From the cell containing the given text, extract its center point as [X, Y] coordinate. 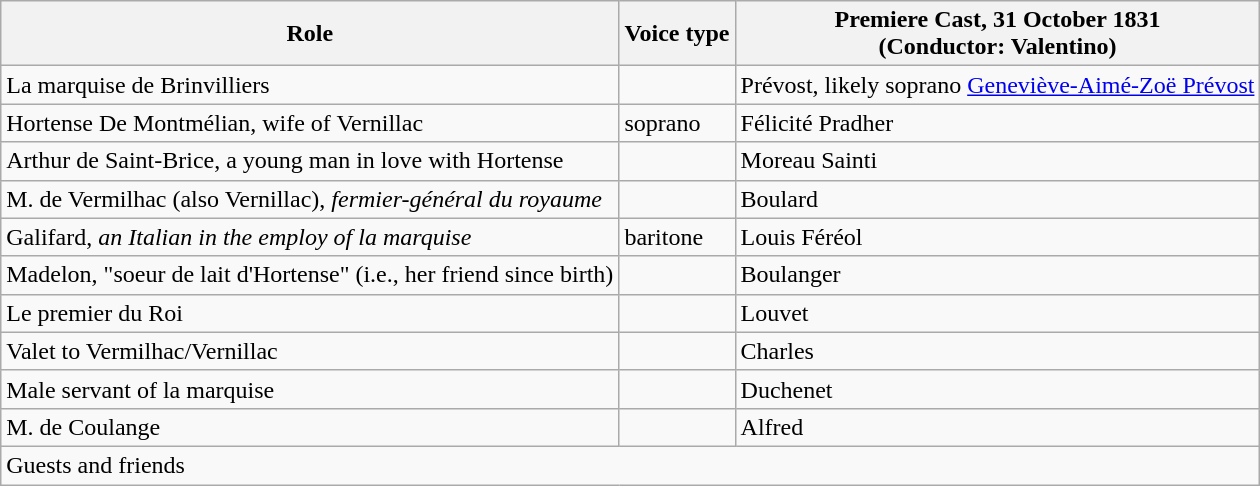
Male servant of la marquise [310, 389]
Le premier du Roi [310, 313]
Role [310, 34]
Louvet [998, 313]
M. de Vermilhac (also Vernillac), fermier-général du royaume [310, 199]
Hortense De Montmélian, wife of Vernillac [310, 123]
Louis Féréol [998, 237]
Boulanger [998, 275]
Premiere Cast, 31 October 1831(Conductor: Valentino) [998, 34]
Galifard, an Italian in the employ of la marquise [310, 237]
Moreau Sainti [998, 161]
Alfred [998, 427]
Félicité Pradher [998, 123]
Boulard [998, 199]
M. de Coulange [310, 427]
Voice type [677, 34]
Madelon, "soeur de lait d'Hortense" (i.e., her friend since birth) [310, 275]
Prévost, likely soprano Geneviève-Aimé-Zoë Prévost [998, 85]
Guests and friends [630, 465]
Duchenet [998, 389]
soprano [677, 123]
Charles [998, 351]
baritone [677, 237]
La marquise de Brinvilliers [310, 85]
Valet to Vermilhac/Vernillac [310, 351]
Arthur de Saint-Brice, a young man in love with Hortense [310, 161]
